Locate the cell with the specified text and output its [X, Y] center coordinate. 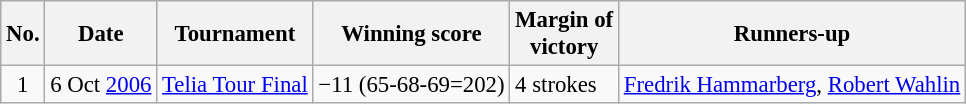
−11 (65-68-69=202) [412, 85]
Tournament [235, 34]
No. [23, 34]
1 [23, 85]
6 Oct 2006 [101, 85]
Margin ofvictory [564, 34]
Winning score [412, 34]
4 strokes [564, 85]
Runners-up [792, 34]
Date [101, 34]
Fredrik Hammarberg, Robert Wahlin [792, 85]
Telia Tour Final [235, 85]
